Return [x, y] of the center of cell containing provided text 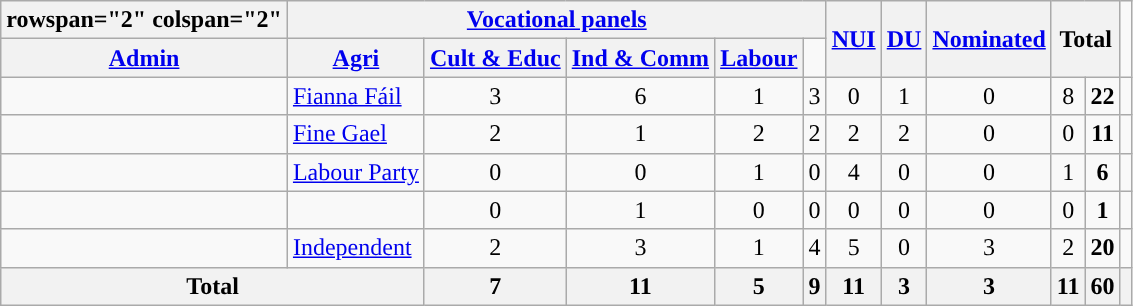
7 [495, 286]
Independent [356, 248]
Fianna Fáil [356, 96]
Fine Gael [356, 134]
Labour Party [356, 172]
NUI [854, 39]
22 [1102, 96]
Admin [144, 58]
Nominated [989, 39]
9 [814, 286]
Vocational panels [556, 20]
20 [1102, 248]
rowspan="2" colspan="2" [144, 20]
Cult & Educ [495, 58]
Ind & Comm [640, 58]
Agri [356, 58]
Labour [759, 58]
DU [904, 39]
60 [1102, 286]
8 [1068, 96]
